From the cell containing the given text, extract its center point as (X, Y) coordinate. 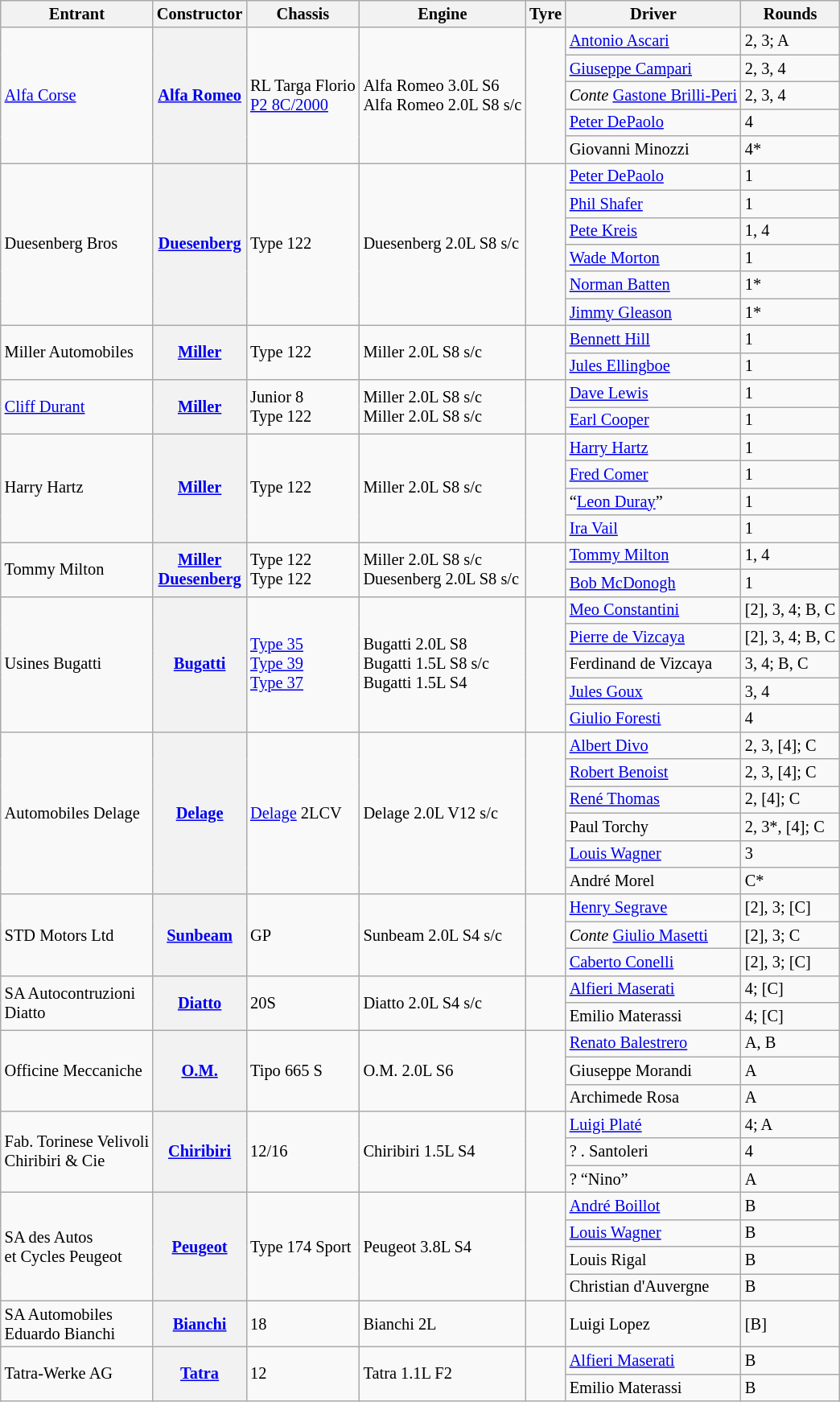
Duesenberg 2.0L S8 s/c (443, 244)
Cliff Durant (77, 407)
Bianchi 2L (443, 1324)
O.M. (200, 1070)
3, 4; B, C (790, 664)
Dave Lewis (653, 394)
Tatra-Werke AG (77, 1375)
Delage (200, 813)
2, [4]; C (790, 799)
GP (303, 935)
Norman Batten (653, 285)
STD Motors Ltd (77, 935)
Diatto 2.0L S4 s/c (443, 1003)
Type 174 Sport (303, 1246)
André Boillot (653, 1206)
Luigi Lopez (653, 1324)
? “Nino” (653, 1179)
O.M. 2.0L S6 (443, 1070)
Robert Benoist (653, 773)
MillerDuesenberg (200, 568)
René Thomas (653, 799)
3 (790, 854)
“Leon Duray” (653, 501)
Type 122Type 122 (303, 568)
Jules Goux (653, 691)
12/16 (303, 1151)
Miller Automobiles (77, 353)
Ira Vail (653, 529)
C* (790, 880)
4; A (790, 1124)
Antonio Ascari (653, 41)
Pete Kreis (653, 231)
Paul Torchy (653, 827)
Alfa Romeo (200, 95)
Renato Balestrero (653, 1043)
Pierre de Vizcaya (653, 637)
André Morel (653, 880)
Ferdinand de Vizcaya (653, 664)
Albert Divo (653, 745)
Jules Ellingboe (653, 366)
[B] (790, 1324)
Bugatti (200, 664)
Phil Shafer (653, 204)
SA AutomobilesEduardo Bianchi (77, 1324)
Usines Bugatti (77, 664)
Caberto Conelli (653, 962)
Chassis (303, 14)
Louis Rigal (653, 1260)
Rounds (790, 14)
A, B (790, 1043)
Fred Comer (653, 474)
Giuseppe Campari (653, 68)
Automobiles Delage (77, 813)
Engine (443, 14)
Conte Gastone Brilli-Peri (653, 95)
18 (303, 1324)
4* (790, 150)
Diatto (200, 1003)
Bianchi (200, 1324)
Chiribiri (200, 1151)
Driver (653, 14)
Miller 2.0L S8 s/cDuesenberg 2.0L S8 s/c (443, 568)
Meo Constantini (653, 610)
20S (303, 1003)
Junior 8 Type 122 (303, 407)
Miller 2.0L S8 s/c Miller 2.0L S8 s/c (443, 407)
Peugeot 3.8L S4 (443, 1246)
Officine Meccaniche (77, 1070)
Henry Segrave (653, 908)
Peugeot (200, 1246)
Duesenberg (200, 244)
Sunbeam (200, 935)
3, 4 (790, 691)
Fab. Torinese VelivoliChiribiri & Cie (77, 1151)
Giuseppe Morandi (653, 1070)
Bugatti 2.0L S8Bugatti 1.5L S8 s/cBugatti 1.5L S4 (443, 664)
Christian d'Auvergne (653, 1287)
Bennett Hill (653, 339)
Wade Morton (653, 258)
Entrant (77, 14)
SA AutocontruzioniDiatto (77, 1003)
Constructor (200, 14)
Delage 2LCV (303, 813)
Chiribiri 1.5L S4 (443, 1151)
2, 3*, [4]; C (790, 827)
Luigi Platé (653, 1124)
[2], 3; C (790, 935)
Alfa Romeo 3.0L S6Alfa Romeo 2.0L S8 s/c (443, 95)
Delage 2.0L V12 s/c (443, 813)
Tyre (546, 14)
12 (303, 1375)
SA des Autoset Cycles Peugeot (77, 1246)
Tatra (200, 1375)
Tipo 665 S (303, 1070)
? . Santoleri (653, 1152)
Giovanni Minozzi (653, 150)
Jimmy Gleason (653, 312)
Type 35Type 39 Type 37 (303, 664)
Earl Cooper (653, 420)
Duesenberg Bros (77, 244)
Bob McDonogh (653, 583)
Tatra 1.1L F2 (443, 1375)
Conte Giulio Masetti (653, 935)
Sunbeam 2.0L S4 s/c (443, 935)
Giulio Foresti (653, 718)
Alfa Corse (77, 95)
Archimede Rosa (653, 1098)
RL Targa FlorioP2 8C/2000 (303, 95)
2, 3; A (790, 41)
